Scan for the cell matching the given text and deliver its [x, y] coordinate at center. 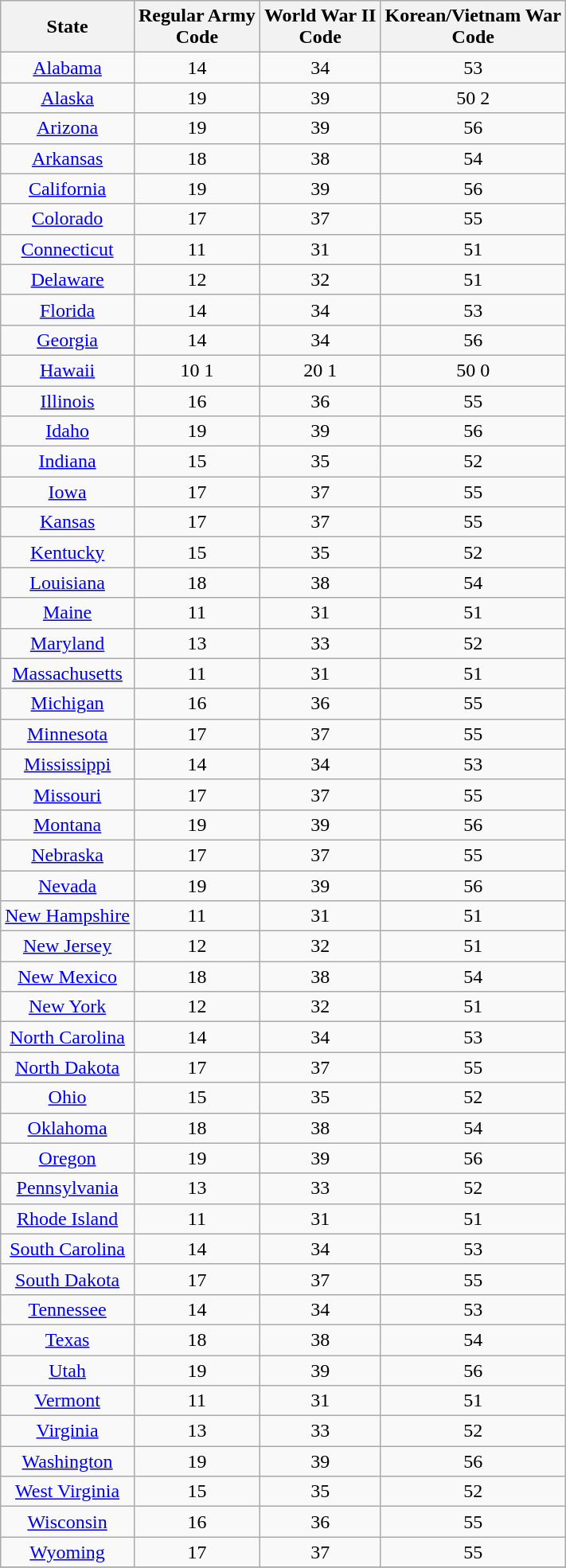
West Virginia [68, 1492]
Wisconsin [68, 1522]
Utah [68, 1370]
Alabama [68, 68]
Kansas [68, 522]
Vermont [68, 1401]
New Jersey [68, 946]
New York [68, 1007]
Maine [68, 613]
North Dakota [68, 1067]
50 0 [473, 370]
10 1 [197, 370]
Texas [68, 1340]
Illinois [68, 400]
Nebraska [68, 855]
Minnesota [68, 734]
South Dakota [68, 1279]
Montana [68, 825]
Korean/Vietnam WarCode [473, 27]
Delaware [68, 279]
Hawaii [68, 370]
50 2 [473, 98]
Michigan [68, 704]
Washington [68, 1461]
Alaska [68, 98]
20 1 [320, 370]
Indiana [68, 462]
Nevada [68, 886]
Regular ArmyCode [197, 27]
Colorado [68, 219]
Mississippi [68, 764]
State [68, 27]
Ohio [68, 1098]
Oregon [68, 1158]
Kentucky [68, 552]
Virginia [68, 1431]
Oklahoma [68, 1128]
Massachusetts [68, 673]
Missouri [68, 794]
Idaho [68, 431]
South Carolina [68, 1249]
Maryland [68, 643]
California [68, 189]
Arizona [68, 128]
Wyoming [68, 1552]
Rhode Island [68, 1219]
Florida [68, 310]
New Hampshire [68, 916]
Connecticut [68, 249]
Pennsylvania [68, 1188]
Louisiana [68, 583]
Arkansas [68, 158]
World War IICode [320, 27]
North Carolina [68, 1037]
Georgia [68, 340]
New Mexico [68, 977]
Iowa [68, 492]
Tennessee [68, 1309]
